Scan for the cell matching the given text and deliver its [x, y] coordinate at center. 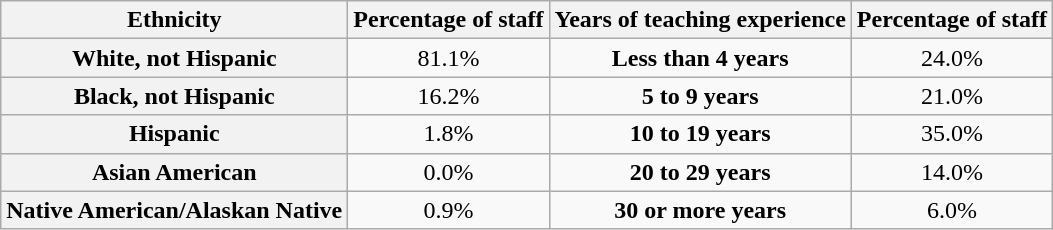
21.0% [952, 96]
5 to 9 years [700, 96]
6.0% [952, 210]
Ethnicity [174, 20]
35.0% [952, 134]
10 to 19 years [700, 134]
20 to 29 years [700, 172]
Less than 4 years [700, 58]
Asian American [174, 172]
24.0% [952, 58]
0.9% [448, 210]
81.1% [448, 58]
1.8% [448, 134]
Years of teaching experience [700, 20]
16.2% [448, 96]
Hispanic [174, 134]
Black, not Hispanic [174, 96]
0.0% [448, 172]
White, not Hispanic [174, 58]
14.0% [952, 172]
Native American/Alaskan Native [174, 210]
30 or more years [700, 210]
